Search for the cell housing the specified text and yield its [X, Y] center coordinate. 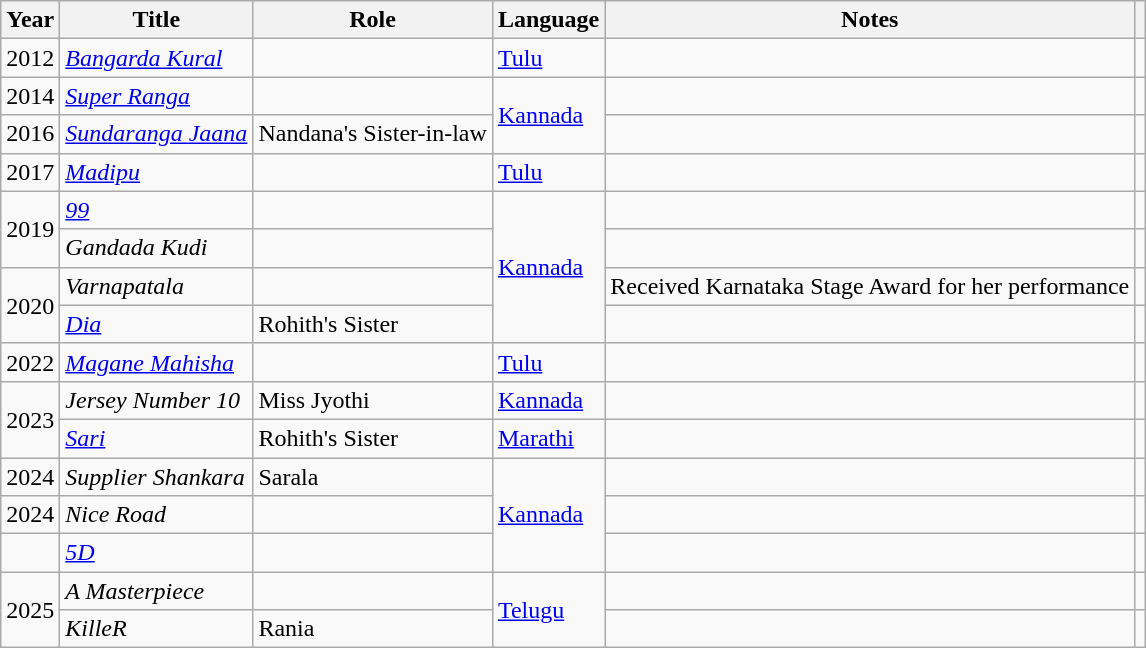
Received Karnataka Stage Award for her performance [870, 286]
A Masterpiece [156, 591]
2022 [30, 362]
Marathi [548, 438]
Year [30, 20]
Nice Road [156, 515]
Madipu [156, 172]
Rania [373, 629]
Sarala [373, 477]
KilleR [156, 629]
2020 [30, 305]
2012 [30, 58]
5D [156, 553]
2019 [30, 229]
Telugu [548, 610]
Notes [870, 20]
Varnapatala [156, 286]
Language [548, 20]
Role [373, 20]
2014 [30, 96]
Dia [156, 324]
Sundaranga Jaana [156, 134]
Jersey Number 10 [156, 400]
Title [156, 20]
99 [156, 210]
Sari [156, 438]
Miss Jyothi [373, 400]
Bangarda Kural [156, 58]
2025 [30, 610]
Gandada Kudi [156, 248]
Supplier Shankara [156, 477]
2017 [30, 172]
Magane Mahisha [156, 362]
2023 [30, 419]
Super Ranga [156, 96]
Nandana's Sister-in-law [373, 134]
2016 [30, 134]
